Determine the [X, Y] coordinate at the center of the cell enclosing the given text.  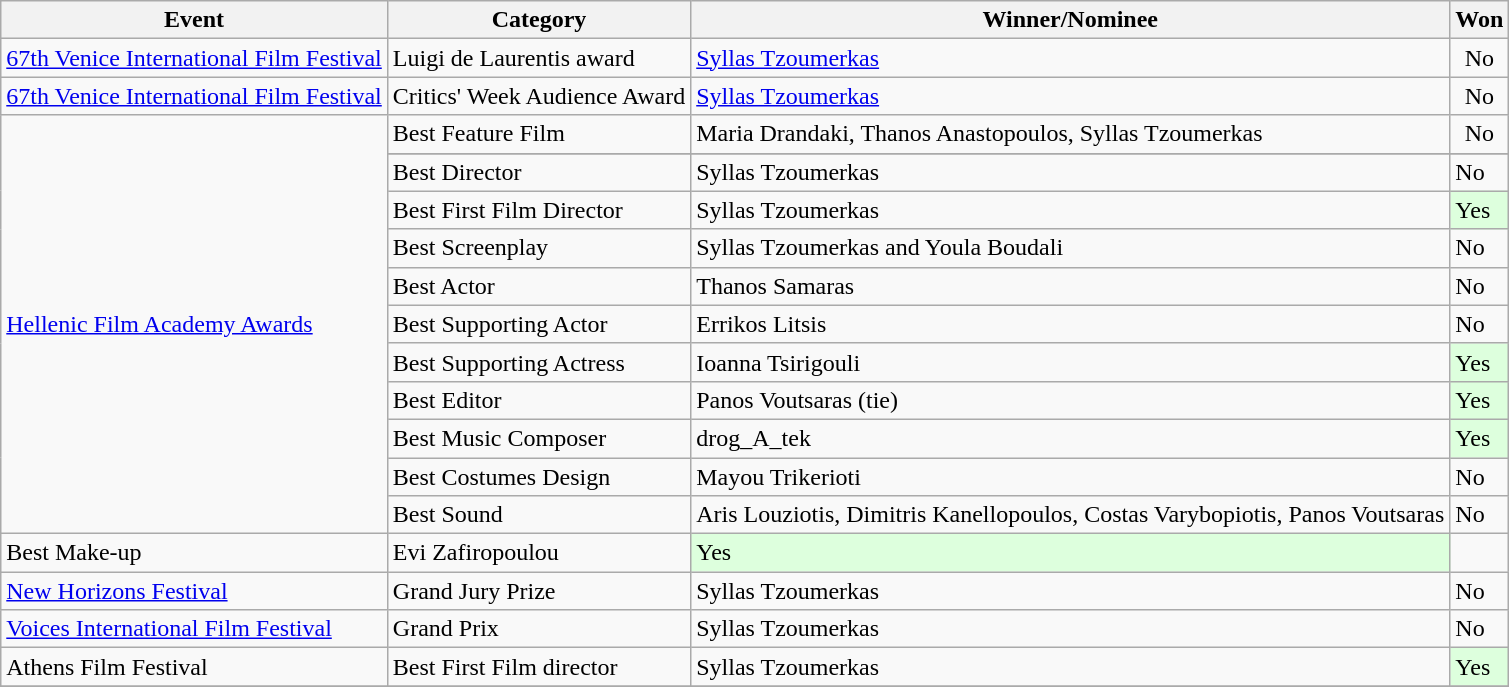
drog_A_tek [1070, 438]
Grand Jury Prize [538, 591]
Won [1480, 20]
Best Actor [538, 286]
Best Editor [538, 400]
Athens Film Festival [194, 667]
Best First Film director [538, 667]
Luigi de Laurentis award [538, 58]
Event [194, 20]
Grand Prix [538, 629]
Evi Zafiropoulou [538, 553]
Errikos Litsis [1070, 324]
New Horizons Festival [194, 591]
Best First Film Director [538, 210]
Best Supporting Actor [538, 324]
Maria Drandaki, Thanos Anastopoulos, Syllas Tzoumerkas [1070, 134]
Hellenic Film Academy Awards [194, 324]
Ioanna Tsirigouli [1070, 362]
Thanos Samaras [1070, 286]
Category [538, 20]
Best Make-up [194, 553]
Best Director [538, 172]
Best Costumes Design [538, 477]
Critics' Week Audience Award [538, 96]
Best Screenplay [538, 248]
Voices International Film Festival [194, 629]
Aris Louziotis, Dimitris Kanellopoulos, Costas Varybopiotis, Panos Voutsaras [1070, 515]
Best Feature Film [538, 134]
Panos Voutsaras (tie) [1070, 400]
Best Music Composer [538, 438]
Syllas Tzoumerkas and Youla Boudali [1070, 248]
Best Supporting Actress [538, 362]
Best Sound [538, 515]
Winner/Nominee [1070, 20]
Mayou Trikerioti [1070, 477]
